Identify which cell holds the provided text, then report its [x, y] central coordinate. 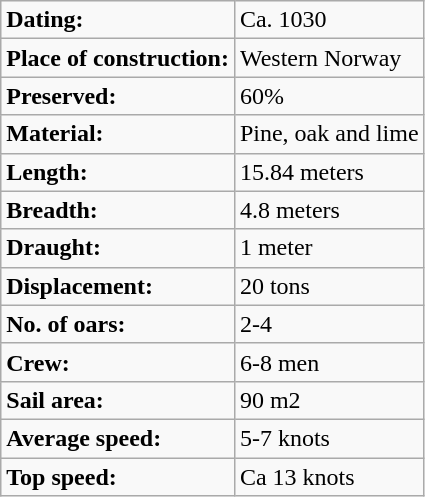
Sail area: [118, 400]
Preserved: [118, 96]
Material: [118, 134]
Draught: [118, 248]
Pine, oak and lime [329, 134]
Breadth: [118, 210]
Top speed: [118, 477]
4.8 meters [329, 210]
Place of construction: [118, 58]
Ca 13 knots [329, 477]
20 tons [329, 286]
5-7 knots [329, 438]
Crew: [118, 362]
1 meter [329, 248]
6-8 men [329, 362]
Average speed: [118, 438]
Dating: [118, 20]
2-4 [329, 324]
No. of oars: [118, 324]
Displacement: [118, 286]
60% [329, 96]
90 m2 [329, 400]
15.84 meters [329, 172]
Western Norway [329, 58]
Ca. 1030 [329, 20]
Length: [118, 172]
